Pinpoint the cell where the given text exists, returning its (x, y) midpoint coordinate. 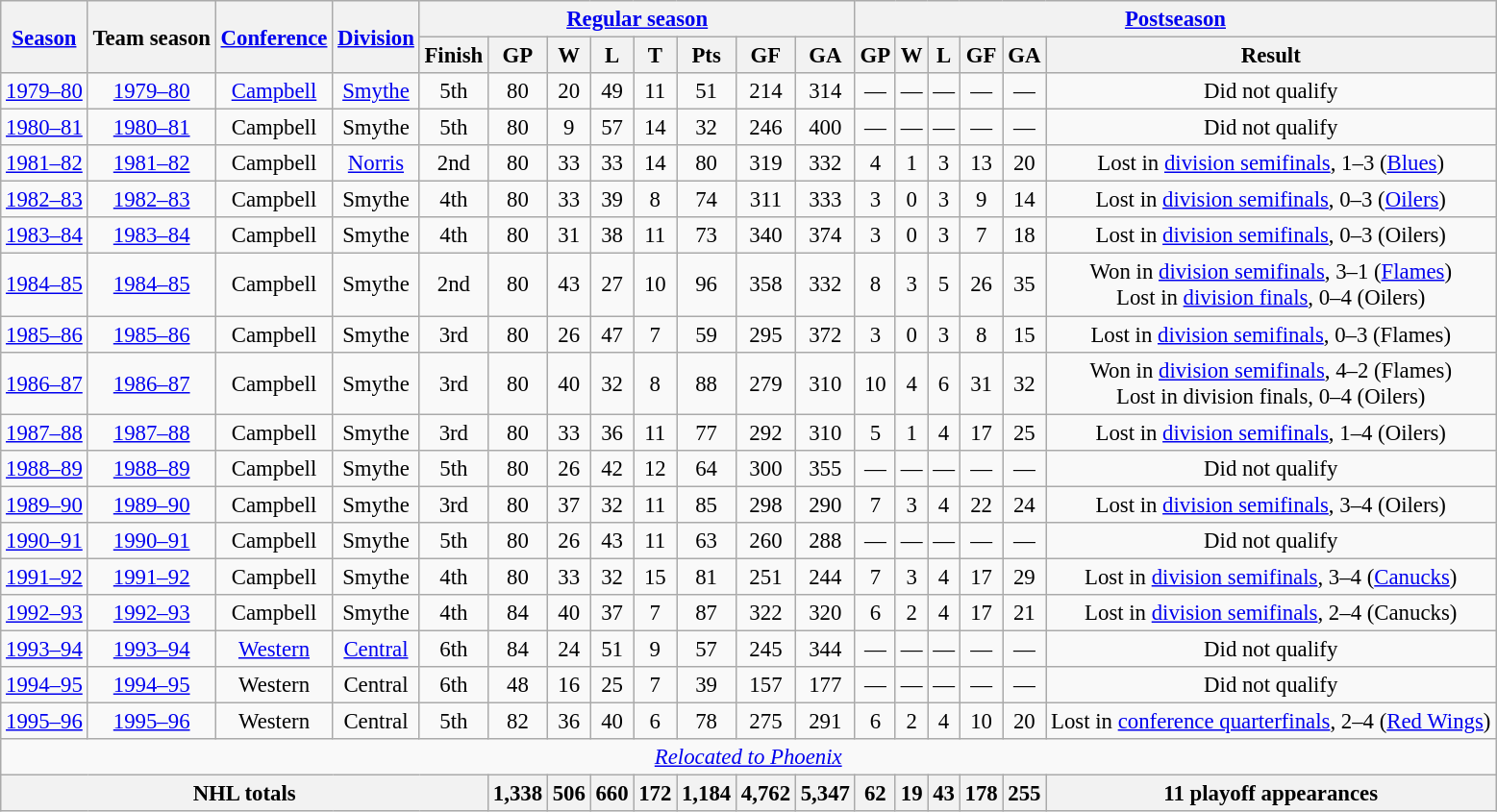
214 (766, 91)
177 (825, 685)
5,347 (825, 794)
344 (825, 649)
292 (766, 432)
Lost in division semifinals, 0–3 (Flames) (1271, 334)
78 (707, 722)
246 (766, 128)
11 playoff appearances (1271, 794)
29 (1025, 577)
333 (825, 200)
Finish (454, 56)
16 (569, 685)
64 (707, 468)
275 (766, 722)
Norris (376, 163)
295 (766, 334)
319 (766, 163)
322 (766, 613)
35 (1025, 284)
Season (44, 37)
13 (981, 163)
660 (611, 794)
251 (766, 577)
1,338 (518, 794)
372 (825, 334)
62 (875, 794)
Lost in division semifinals, 3–4 (Oilers) (1271, 504)
42 (611, 468)
49 (611, 91)
311 (766, 200)
Relocated to Phoenix (748, 757)
21 (1025, 613)
298 (766, 504)
172 (656, 794)
Postseason (1175, 19)
81 (707, 577)
27 (611, 284)
291 (825, 722)
Team season (152, 37)
19 (911, 794)
63 (707, 541)
245 (766, 649)
506 (569, 794)
314 (825, 91)
400 (825, 128)
Regular season (636, 19)
279 (766, 382)
320 (825, 613)
Won in division semifinals, 4–2 (Flames)Lost in division finals, 0–4 (Oilers) (1271, 382)
12 (656, 468)
NHL totals (244, 794)
Conference (274, 37)
85 (707, 504)
244 (825, 577)
Lost in division semifinals, 1–3 (Blues) (1271, 163)
82 (518, 722)
Won in division semifinals, 3–1 (Flames)Lost in division finals, 0–4 (Oilers) (1271, 284)
22 (981, 504)
88 (707, 382)
Lost in division semifinals, 3–4 (Canucks) (1271, 577)
73 (707, 235)
374 (825, 235)
260 (766, 541)
4,762 (766, 794)
59 (707, 334)
96 (707, 284)
Result (1271, 56)
355 (825, 468)
18 (1025, 235)
340 (766, 235)
290 (825, 504)
Lost in division semifinals, 2–4 (Canucks) (1271, 613)
157 (766, 685)
48 (518, 685)
74 (707, 200)
T (656, 56)
255 (1025, 794)
47 (611, 334)
300 (766, 468)
38 (611, 235)
358 (766, 284)
77 (707, 432)
Pts (707, 56)
288 (825, 541)
87 (707, 613)
Lost in division semifinals, 1–4 (Oilers) (1271, 432)
178 (981, 794)
Lost in conference quarterfinals, 2–4 (Red Wings) (1271, 722)
1,184 (707, 794)
Division (376, 37)
